Locate the cell with the specified text and output its [x, y] center coordinate. 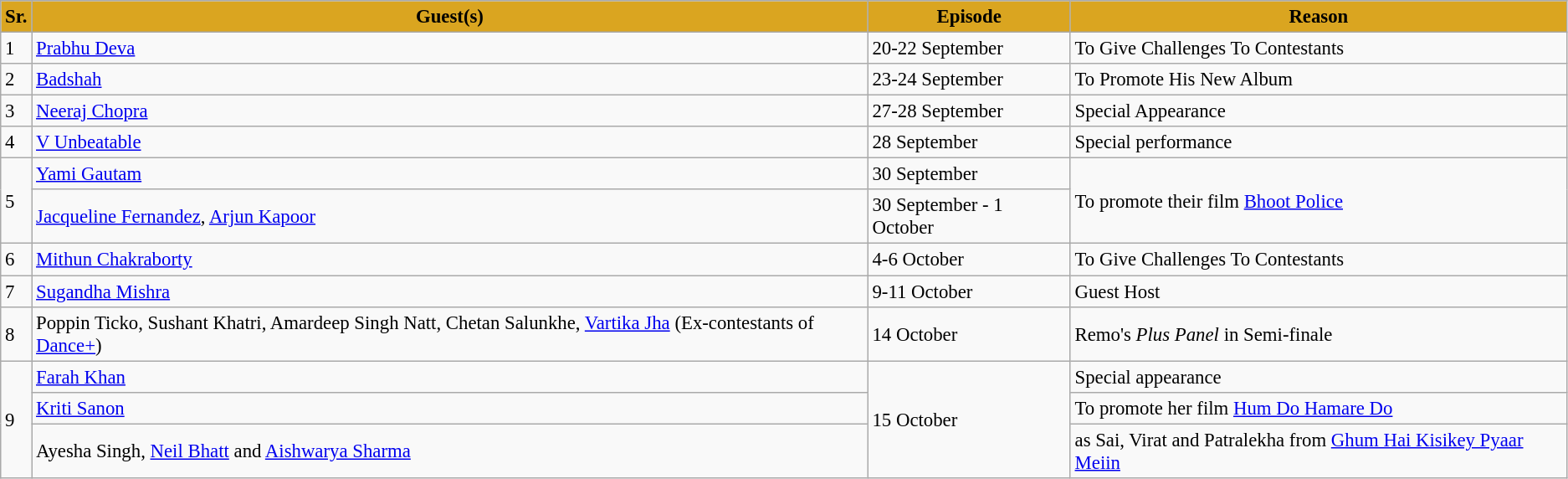
Guest Host [1319, 291]
6 [17, 260]
To promote their film Bhoot Police [1319, 201]
4-6 October [969, 260]
Special Appearance [1319, 111]
Jacqueline Fernandez, Arjun Kapoor [450, 216]
Sugandha Mishra [450, 291]
Mithun Chakraborty [450, 260]
Badshah [450, 80]
as Sai, Virat and Patralekha from Ghum Hai Kisikey Pyaar Meiin [1319, 451]
Special performance [1319, 142]
23-24 September [969, 80]
2 [17, 80]
Reason [1319, 17]
8 [17, 333]
3 [17, 111]
27-28 September [969, 111]
30 September - 1 October [969, 216]
Remo's Plus Panel in Semi-finale [1319, 333]
28 September [969, 142]
15 October [969, 420]
Yami Gautam [450, 174]
Farah Khan [450, 377]
Prabhu Deva [450, 49]
Special appearance [1319, 377]
30 September [969, 174]
To Promote His New Album [1319, 80]
20-22 September [969, 49]
4 [17, 142]
Episode [969, 17]
Sr. [17, 17]
7 [17, 291]
Kriti Sanon [450, 408]
Poppin Ticko, Sushant Khatri, Amardeep Singh Natt, Chetan Salunkhe, Vartika Jha (Ex-contestants of Dance+) [450, 333]
To promote her film Hum Do Hamare Do [1319, 408]
V Unbeatable [450, 142]
5 [17, 201]
Neeraj Chopra [450, 111]
Guest(s) [450, 17]
14 October [969, 333]
9 [17, 420]
1 [17, 49]
Ayesha Singh, Neil Bhatt and Aishwarya Sharma [450, 451]
9-11 October [969, 291]
